Determine the [x, y] coordinate at the center of the cell enclosing the given text.  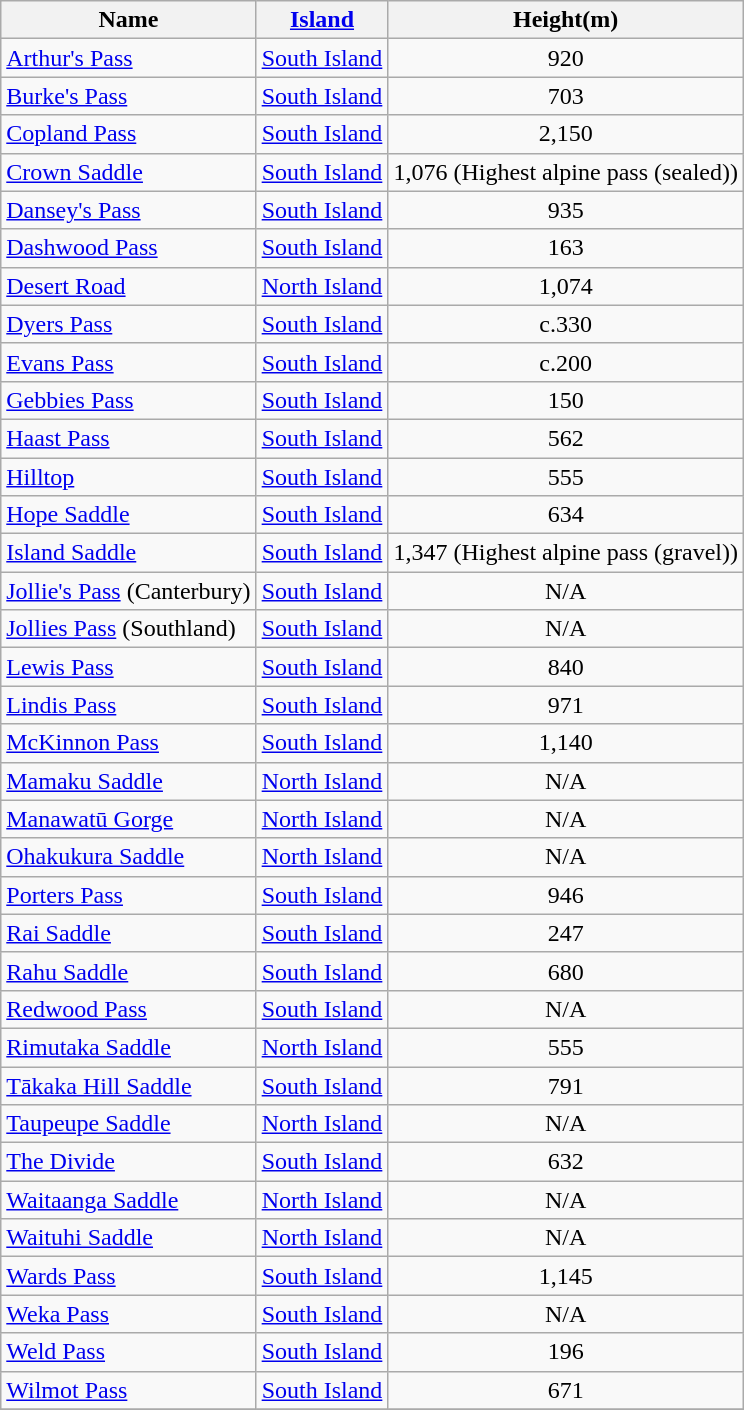
Lindis Pass [128, 705]
Rai Saddle [128, 933]
562 [566, 438]
Ohakukura Saddle [128, 857]
1,076 (Highest alpine pass (sealed)) [566, 172]
Rimutaka Saddle [128, 1047]
971 [566, 705]
840 [566, 667]
Dyers Pass [128, 324]
Mamaku Saddle [128, 781]
Crown Saddle [128, 172]
Gebbies Pass [128, 400]
The Divide [128, 1162]
1,145 [566, 1276]
Evans Pass [128, 362]
247 [566, 933]
150 [566, 400]
1,140 [566, 743]
Arthur's Pass [128, 58]
Island Saddle [128, 553]
Tākaka Hill Saddle [128, 1085]
1,347 (Highest alpine pass (gravel)) [566, 553]
Jollie's Pass (Canterbury) [128, 591]
Manawatū Gorge [128, 819]
671 [566, 1390]
791 [566, 1085]
935 [566, 210]
Redwood Pass [128, 1009]
Hope Saddle [128, 515]
Taupeupe Saddle [128, 1124]
920 [566, 58]
946 [566, 895]
2,150 [566, 134]
Dansey's Pass [128, 210]
1,074 [566, 286]
Waituhi Saddle [128, 1238]
Porters Pass [128, 895]
Waitaanga Saddle [128, 1200]
Haast Pass [128, 438]
Height(m) [566, 20]
McKinnon Pass [128, 743]
Name [128, 20]
Hilltop [128, 477]
Rahu Saddle [128, 971]
Island [322, 20]
703 [566, 96]
c.330 [566, 324]
Burke's Pass [128, 96]
632 [566, 1162]
Lewis Pass [128, 667]
Weld Pass [128, 1352]
Wilmot Pass [128, 1390]
Jollies Pass (Southland) [128, 629]
c.200 [566, 362]
634 [566, 515]
680 [566, 971]
Weka Pass [128, 1314]
Desert Road [128, 286]
Dashwood Pass [128, 248]
Wards Pass [128, 1276]
Copland Pass [128, 134]
196 [566, 1352]
163 [566, 248]
